Pinpoint the cell where the given text exists, returning its (X, Y) midpoint coordinate. 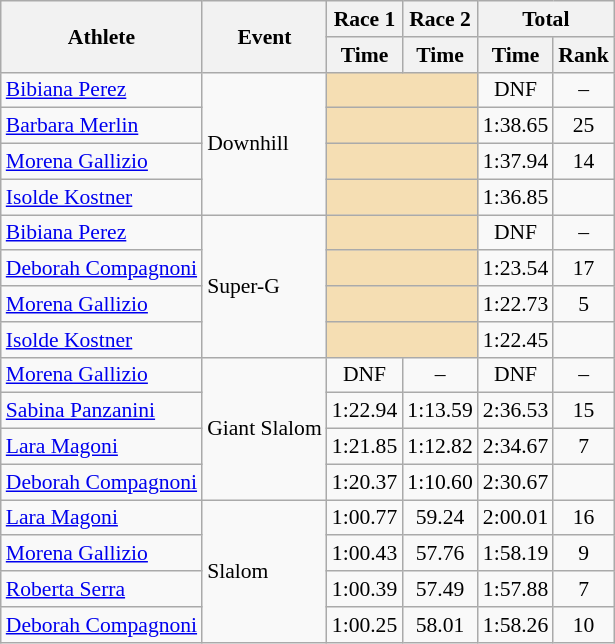
1:00.77 (364, 518)
1:58.19 (516, 554)
Total (546, 19)
57.76 (440, 554)
59.24 (440, 518)
1:00.25 (364, 625)
5 (584, 304)
14 (584, 162)
1:00.43 (364, 554)
Race 2 (440, 19)
1:22.94 (364, 411)
1:36.85 (516, 197)
Sabina Panzanini (102, 411)
10 (584, 625)
Athlete (102, 36)
1:23.54 (516, 269)
17 (584, 269)
Barbara Merlin (102, 126)
1:22.73 (516, 304)
Roberta Serra (102, 589)
57.49 (440, 589)
1:22.45 (516, 340)
Rank (584, 55)
Slalom (264, 571)
1:13.59 (440, 411)
Event (264, 36)
9 (584, 554)
58.01 (440, 625)
1:57.88 (516, 589)
Downhill (264, 143)
1:20.37 (364, 482)
1:38.65 (516, 126)
Giant Slalom (264, 428)
1:58.26 (516, 625)
1:12.82 (440, 447)
15 (584, 411)
2:34.67 (516, 447)
Super-G (264, 286)
1:00.39 (364, 589)
Race 1 (364, 19)
2:36.53 (516, 411)
16 (584, 518)
1:21.85 (364, 447)
2:30.67 (516, 482)
2:00.01 (516, 518)
1:10.60 (440, 482)
25 (584, 126)
1:37.94 (516, 162)
